Pinpoint the cell where the given text exists, returning its (X, Y) midpoint coordinate. 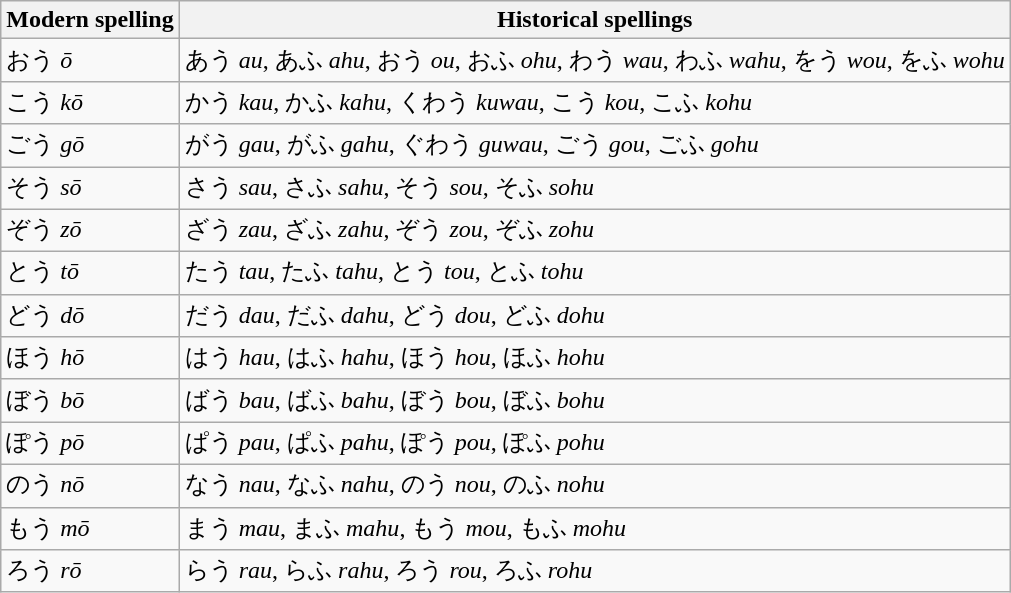
ばう bau, ばふ bahu, ぼう bou, ぼふ bohu (594, 400)
ぞう zō (90, 230)
あう au, あふ ahu, おう ou, おふ ohu, わう wau, わふ wahu, をう wou, をふ wohu (594, 60)
とう tō (90, 274)
がう gau, がふ gahu, ぐわう guwau, ごう gou, ごふ gohu (594, 146)
ぱう pau, ぱふ pahu, ぽう pou, ぽふ pohu (594, 444)
らう rau, らふ rahu, ろう rou, ろふ rohu (594, 572)
ごう gō (90, 146)
かう kau, かふ kahu, くわう kuwau, こう kou, こふ kohu (594, 102)
Modern spelling (90, 20)
ぼう bō (90, 400)
なう nau, なふ nahu, のう nou, のふ nohu (594, 486)
だう dau, だふ dahu, どう dou, どふ dohu (594, 316)
のう nō (90, 486)
おう ō (90, 60)
どう dō (90, 316)
ぽう pō (90, 444)
そう sō (90, 188)
ざう zau, ざふ zahu, ぞう zou, ぞふ zohu (594, 230)
はう hau, はふ hahu, ほう hou, ほふ hohu (594, 358)
ろう rō (90, 572)
こう kō (90, 102)
まう mau, まふ mahu, もう mou, もふ mohu (594, 528)
もう mō (90, 528)
たう tau, たふ tahu, とう tou, とふ tohu (594, 274)
ほう hō (90, 358)
さう sau, さふ sahu, そう sou, そふ sohu (594, 188)
Historical spellings (594, 20)
